Locate the cell with the specified text and output its (x, y) center coordinate. 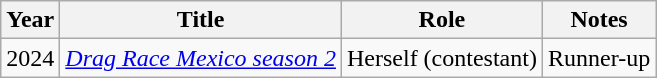
Title (201, 20)
Drag Race Mexico season 2 (201, 58)
2024 (30, 58)
Year (30, 20)
Notes (598, 20)
Role (442, 20)
Herself (contestant) (442, 58)
Runner-up (598, 58)
